Return (X, Y) of the center of cell containing provided text 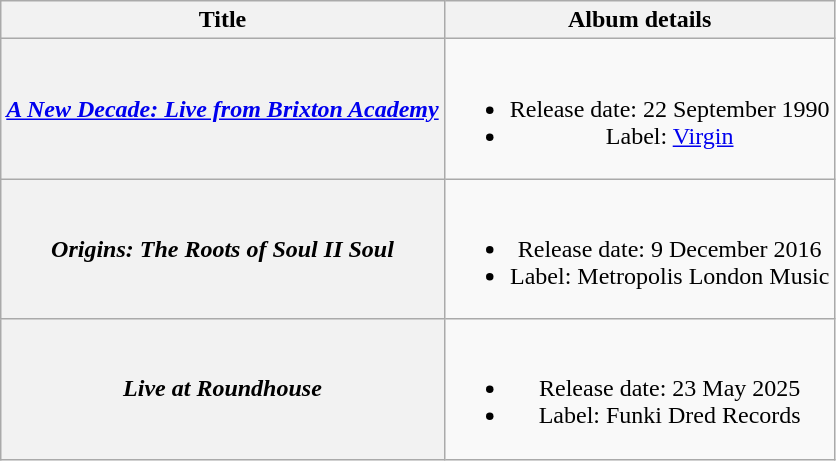
Origins: The Roots of Soul II Soul (222, 249)
Album details (640, 20)
Release date: 22 September 1990Label: Virgin (640, 109)
Release date: 9 December 2016Label: Metropolis London Music (640, 249)
Release date: 23 May 2025Label: Funki Dred Records (640, 389)
Live at Roundhouse (222, 389)
Title (222, 20)
A New Decade: Live from Brixton Academy (222, 109)
